Extract the (X, Y) coordinate from the center of the cell holding the provided text.  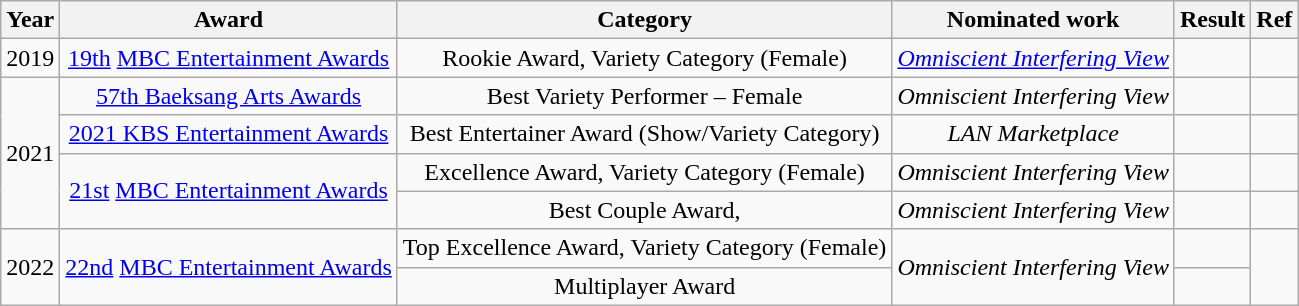
LAN Marketplace (1034, 134)
2021 (30, 153)
Nominated work (1034, 20)
Year (30, 20)
Result (1212, 20)
2021 KBS Entertainment Awards (229, 134)
Category (644, 20)
Best Couple Award, (644, 210)
Best Entertainer Award (Show/Variety Category) (644, 134)
Ref (1274, 20)
Best Variety Performer – Female (644, 96)
Award (229, 20)
2022 (30, 267)
57th Baeksang Arts Awards (229, 96)
22nd MBC Entertainment Awards (229, 267)
Multiplayer Award (644, 286)
Top Excellence Award, Variety Category (Female) (644, 248)
Excellence Award, Variety Category (Female) (644, 172)
2019 (30, 58)
Rookie Award, Variety Category (Female) (644, 58)
19th MBC Entertainment Awards (229, 58)
21st MBC Entertainment Awards (229, 191)
